Provide the (x, y) coordinate of the cell's center where the given text is located.  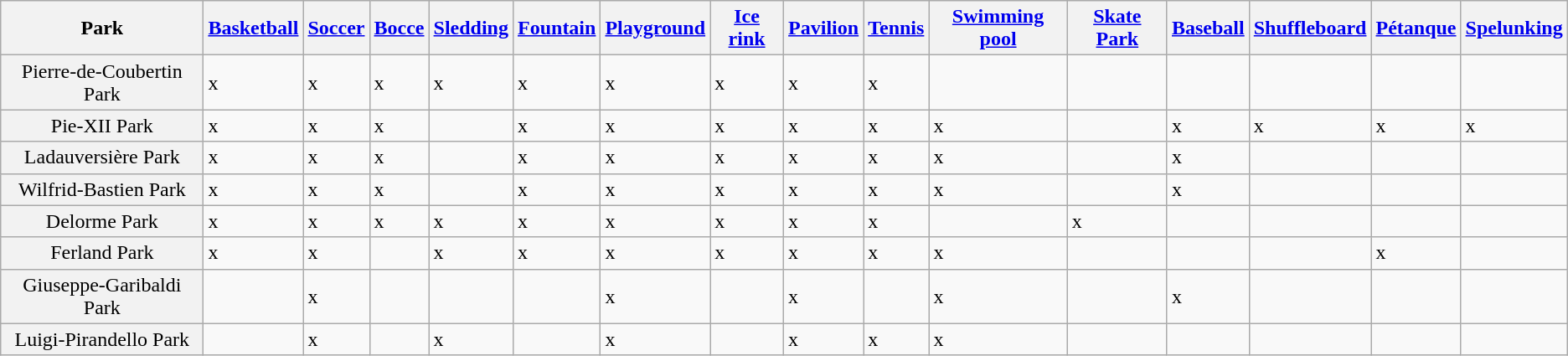
Pavilion (824, 28)
Skate Park (1117, 28)
Wilfrid-Bastien Park (102, 189)
Tennis (896, 28)
Pierre-de-Coubertin Park (102, 82)
Ladauversière Park (102, 157)
Giuseppe-Garibaldi Park (102, 297)
Ice rink (747, 28)
Soccer (337, 28)
Baseball (1208, 28)
Fountain (556, 28)
Spelunking (1514, 28)
Park (102, 28)
Bocce (399, 28)
Swimming pool (998, 28)
Delorme Park (102, 221)
Luigi-Pirandello Park (102, 339)
Shuffleboard (1310, 28)
Playground (655, 28)
Pie-XII Park (102, 126)
Sledding (471, 28)
Basketball (253, 28)
Pétanque (1416, 28)
Ferland Park (102, 253)
